Return [X, Y] of the center of cell containing provided text 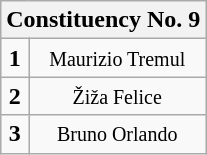
3 [15, 134]
Žiža Felice [118, 96]
Constituency No. 9 [104, 20]
2 [15, 96]
1 [15, 58]
Maurizio Tremul [118, 58]
Bruno Orlando [118, 134]
